From the cell containing the given text, extract its center point as [X, Y] coordinate. 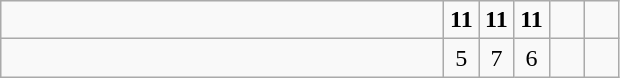
7 [496, 58]
6 [532, 58]
5 [462, 58]
